Capture the cell that displays the provided text and extract its [x, y] central coordinate. 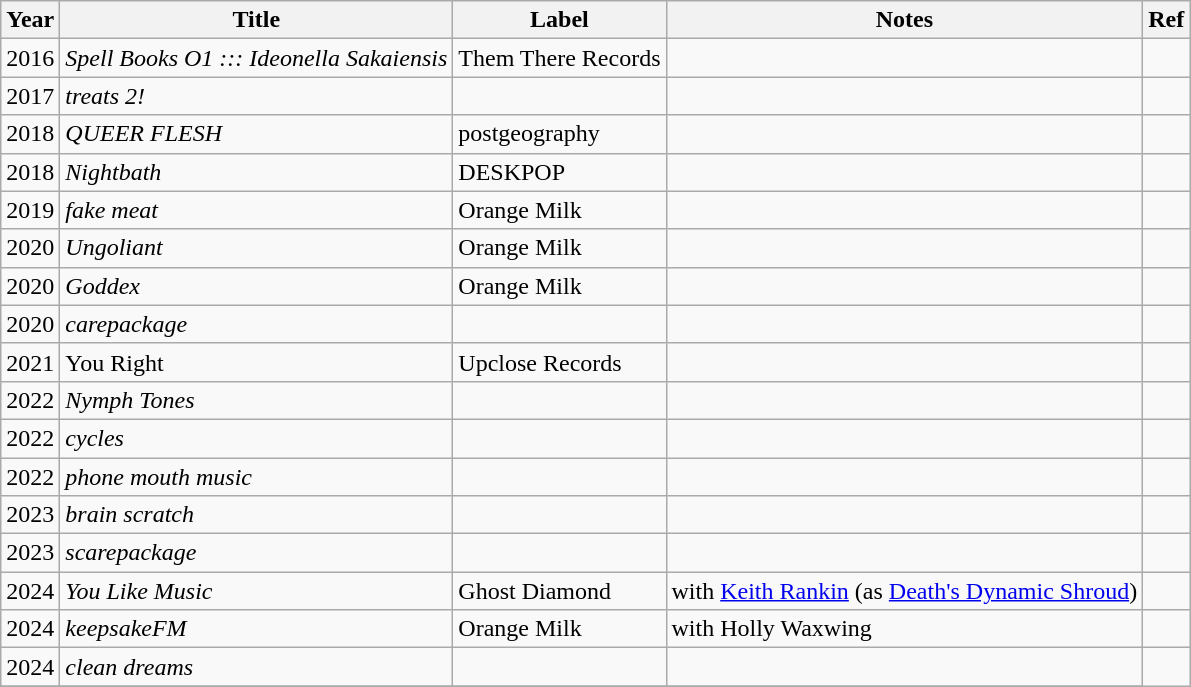
2019 [30, 210]
clean dreams [256, 667]
postgeography [560, 134]
You Like Music [256, 591]
2021 [30, 362]
Title [256, 20]
phone mouth music [256, 477]
Ref [1166, 20]
DESKPOP [560, 172]
Year [30, 20]
Them There Records [560, 58]
brain scratch [256, 515]
with Keith Rankin (as Death's Dynamic Shroud) [904, 591]
Goddex [256, 286]
Nymph Tones [256, 400]
Spell Books O1 ::: Ideonella Sakaiensis [256, 58]
treats 2! [256, 96]
Notes [904, 20]
2016 [30, 58]
carepackage [256, 324]
Label [560, 20]
QUEER FLESH [256, 134]
scarepackage [256, 553]
Ungoliant [256, 248]
Nightbath [256, 172]
Upclose Records [560, 362]
fake meat [256, 210]
Ghost Diamond [560, 591]
cycles [256, 438]
2017 [30, 96]
with Holly Waxwing [904, 629]
keepsakeFM [256, 629]
You Right [256, 362]
